Locate the cell with the specified text and output its [x, y] center coordinate. 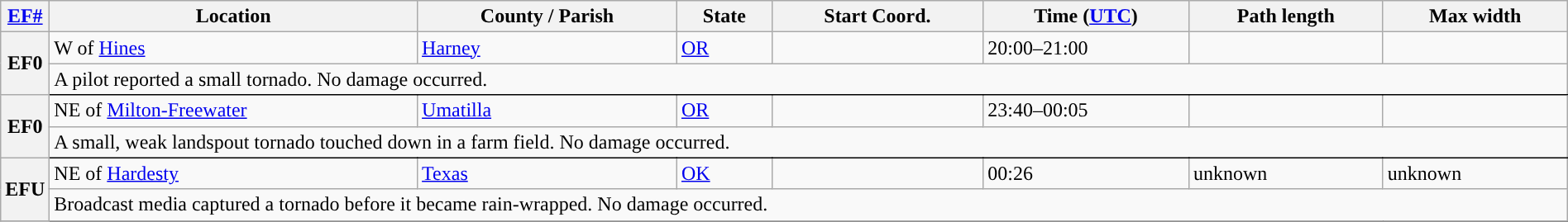
Harney [547, 48]
NE of Hardesty [233, 173]
County / Parish [547, 17]
23:40–00:05 [1087, 111]
A small, weak landspout tornado touched down in a farm field. No damage occurred. [809, 142]
Time (UTC) [1087, 17]
State [724, 17]
NE of Milton-Freewater [233, 111]
Start Coord. [877, 17]
Location [233, 17]
EFU [25, 189]
Texas [547, 173]
Broadcast media captured a tornado before it became rain-wrapped. No damage occurred. [809, 205]
W of Hines [233, 48]
Path length [1285, 17]
OK [724, 173]
Max width [1475, 17]
EF# [25, 17]
00:26 [1087, 173]
A pilot reported a small tornado. No damage occurred. [809, 79]
Umatilla [547, 111]
20:00–21:00 [1087, 48]
